Search for the cell housing the specified text and yield its (x, y) center coordinate. 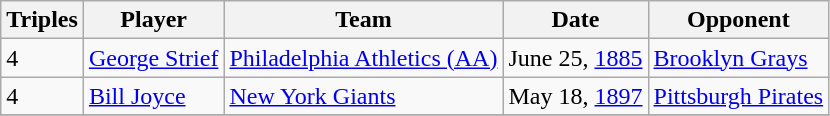
Date (576, 20)
June 25, 1885 (576, 58)
Bill Joyce (154, 96)
George Strief (154, 58)
Player (154, 20)
Opponent (738, 20)
New York Giants (364, 96)
Philadelphia Athletics (AA) (364, 58)
Pittsburgh Pirates (738, 96)
Team (364, 20)
Triples (42, 20)
May 18, 1897 (576, 96)
Brooklyn Grays (738, 58)
